Identify which cell holds the provided text, then report its [X, Y] central coordinate. 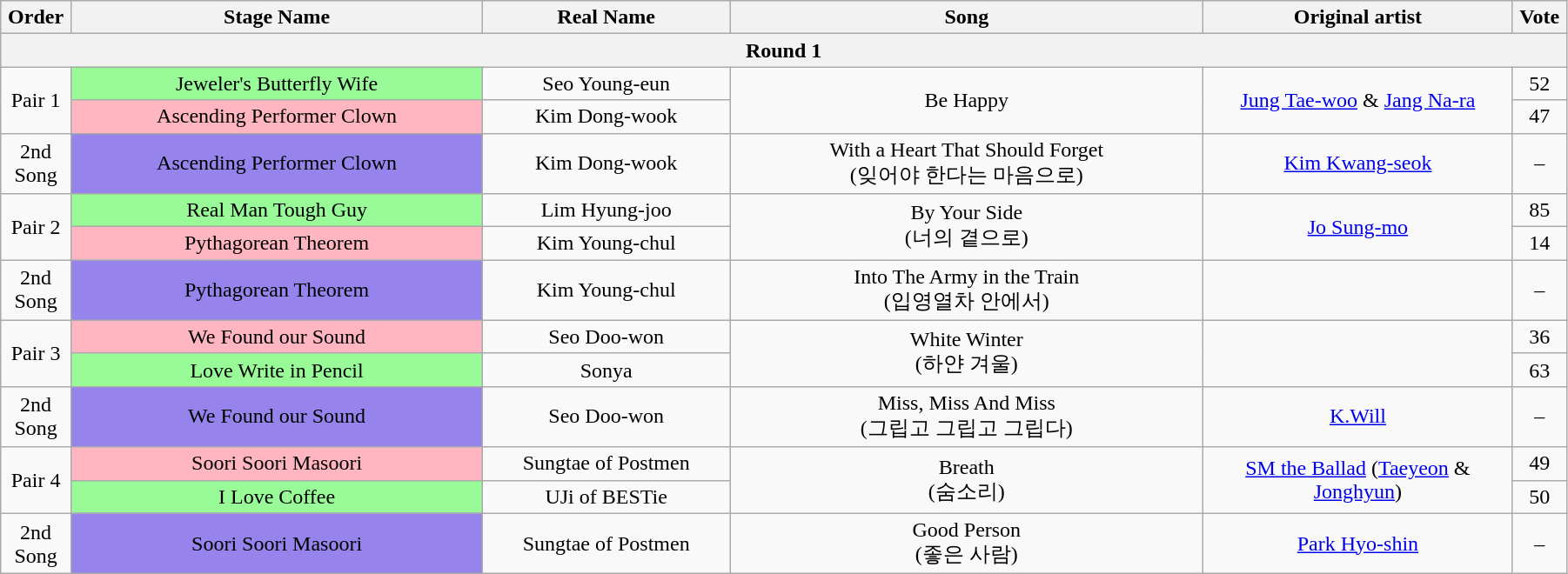
63 [1540, 370]
Stage Name [277, 17]
Kim Kwang-seok [1357, 164]
Lim Hyung-joo [606, 210]
Song [967, 17]
Sonya [606, 370]
SM the Ballad (Taeyeon & Jonghyun) [1357, 480]
Seo Young-eun [606, 83]
UJi of BESTie [606, 497]
Breath(숨소리) [967, 480]
I Love Coffee [277, 497]
White Winter(하얀 겨울) [967, 353]
36 [1540, 337]
Pair 3 [37, 353]
49 [1540, 464]
With a Heart That Should Forget(잊어야 한다는 마음으로) [967, 164]
14 [1540, 244]
Original artist [1357, 17]
Park Hyo-shin [1357, 544]
Pair 4 [37, 480]
50 [1540, 497]
52 [1540, 83]
47 [1540, 117]
Real Name [606, 17]
Round 1 [784, 50]
Real Man Tough Guy [277, 210]
Good Person(좋은 사람) [967, 544]
Pair 1 [37, 100]
Jo Sung-mo [1357, 227]
Be Happy [967, 100]
By Your Side(너의 곁으로) [967, 227]
Miss, Miss And Miss(그립고 그립고 그립다) [967, 417]
Pair 2 [37, 227]
K.Will [1357, 417]
Jung Tae-woo & Jang Na-ra [1357, 100]
Love Write in Pencil [277, 370]
Order [37, 17]
Into The Army in the Train(입영열차 안에서) [967, 290]
Vote [1540, 17]
Jeweler's Butterfly Wife [277, 83]
85 [1540, 210]
